From the cell containing the given text, extract its center point as [x, y] coordinate. 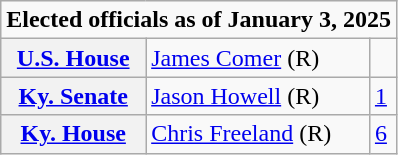
Chris Freeland (R) [258, 134]
6 [382, 134]
James Comer (R) [258, 58]
Ky. House [74, 134]
Jason Howell (R) [258, 96]
1 [382, 96]
Ky. Senate [74, 96]
U.S. House [74, 58]
Elected officials as of January 3, 2025 [199, 20]
